Find where the given text appears and provide that cell's center as (X, Y) coordinate. 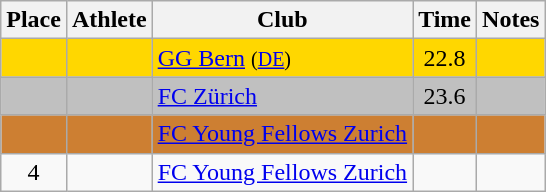
Place (34, 20)
4 (34, 172)
GG Bern (DE) (282, 58)
Athlete (109, 20)
23.6 (445, 96)
Club (282, 20)
22.8 (445, 58)
Notes (511, 20)
FC Zürich (282, 96)
Time (445, 20)
